Detect which cell encompasses the target text, then output its (x, y) center coordinate. 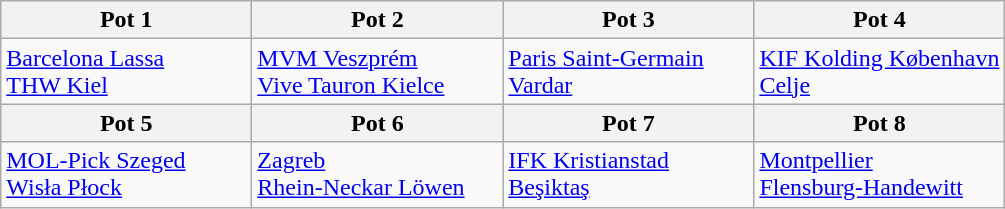
Paris Saint-Germain Vardar (628, 72)
Barcelona Lassa THW Kiel (126, 72)
Pot 7 (628, 123)
Pot 1 (126, 20)
MVM Veszprém Vive Tauron Kielce (378, 72)
Zagreb Rhein-Neckar Löwen (378, 174)
Pot 5 (126, 123)
Pot 4 (880, 20)
MOL-Pick Szeged Wisła Płock (126, 174)
Pot 6 (378, 123)
Pot 8 (880, 123)
Montpellier Flensburg-Handewitt (880, 174)
IFK Kristianstad Beşiktaş (628, 174)
Pot 2 (378, 20)
KIF Kolding København Celje (880, 72)
Pot 3 (628, 20)
